Capture the cell that displays the provided text and extract its (x, y) central coordinate. 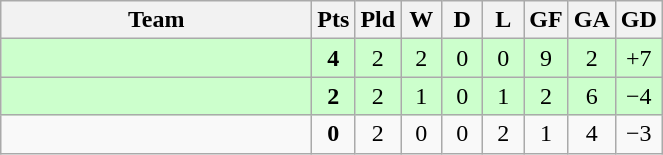
GA (592, 20)
+7 (638, 58)
GD (638, 20)
−3 (638, 134)
Team (156, 20)
9 (546, 58)
Pts (334, 20)
D (462, 20)
6 (592, 96)
L (504, 20)
Pld (378, 20)
−4 (638, 96)
W (422, 20)
GF (546, 20)
